Provide the (x, y) coordinate of the cell's center where the given text is located.  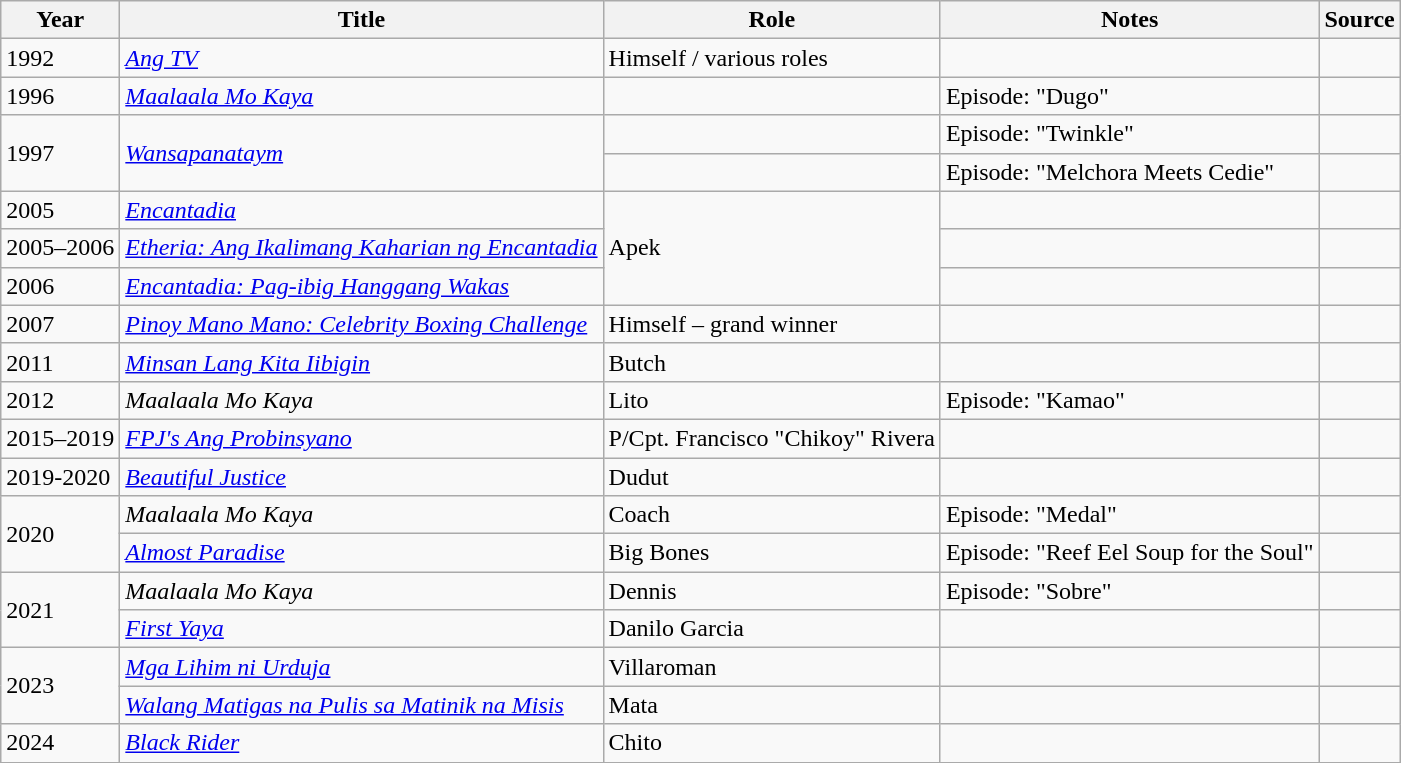
Year (60, 20)
Chito (772, 743)
1996 (60, 96)
Dudut (772, 477)
Mga Lihim ni Urduja (362, 667)
Black Rider (362, 743)
P/Cpt. Francisco "Chikoy" Rivera (772, 438)
Big Bones (772, 553)
2012 (60, 400)
1997 (60, 153)
Source (1360, 20)
Almost Paradise (362, 553)
Apek (772, 248)
Notes (1130, 20)
Coach (772, 515)
2011 (60, 362)
2006 (60, 286)
2021 (60, 610)
2020 (60, 534)
2015–2019 (60, 438)
Lito (772, 400)
Episode: "Dugo" (1130, 96)
Villaroman (772, 667)
Episode: "Medal" (1130, 515)
Minsan Lang Kita Iibigin (362, 362)
FPJ's Ang Probinsyano (362, 438)
Episode: "Melchora Meets Cedie" (1130, 172)
Episode: "Kamao" (1130, 400)
2024 (60, 743)
Butch (772, 362)
Episode: "Reef Eel Soup for the Soul" (1130, 553)
Episode: "Twinkle" (1130, 134)
2019-2020 (60, 477)
Himself / various roles (772, 58)
Dennis (772, 591)
Mata (772, 705)
Himself – grand winner (772, 324)
1992 (60, 58)
Role (772, 20)
Beautiful Justice (362, 477)
Pinoy Mano Mano: Celebrity Boxing Challenge (362, 324)
2023 (60, 686)
First Yaya (362, 629)
Title (362, 20)
Ang TV (362, 58)
Episode: "Sobre" (1130, 591)
Etheria: Ang Ikalimang Kaharian ng Encantadia (362, 248)
Encantadia: Pag-ibig Hanggang Wakas (362, 286)
2007 (60, 324)
2005 (60, 210)
Danilo Garcia (772, 629)
Encantadia (362, 210)
Wansapanataym (362, 153)
Walang Matigas na Pulis sa Matinik na Misis (362, 705)
2005–2006 (60, 248)
